Extract the [x, y] coordinate from the center of the cell holding the provided text.  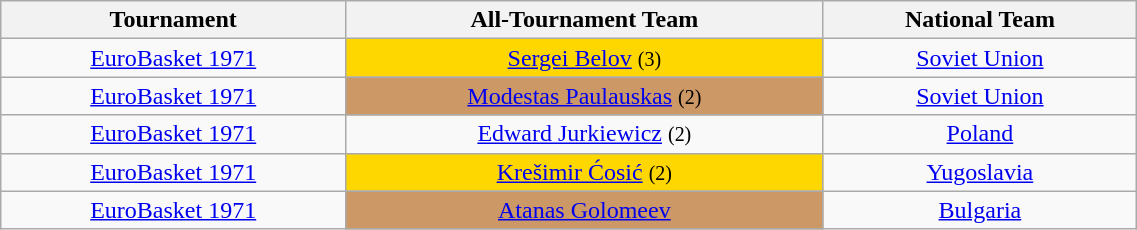
Bulgaria [980, 210]
Poland [980, 134]
Tournament [174, 20]
National Team [980, 20]
All-Tournament Team [584, 20]
Krešimir Ćosić (2) [584, 172]
Sergei Belov (3) [584, 58]
Modestas Paulauskas (2) [584, 96]
Yugoslavia [980, 172]
Edward Jurkiewicz (2) [584, 134]
Atanas Golomeev [584, 210]
